Scan for the cell matching the given text and deliver its (X, Y) coordinate at center. 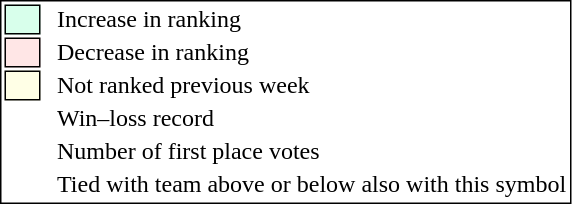
Not ranked previous week (312, 85)
Number of first place votes (312, 151)
Decrease in ranking (312, 53)
Tied with team above or below also with this symbol (312, 185)
Increase in ranking (312, 19)
Win–loss record (312, 119)
